Locate the cell with the specified text and output its (x, y) center coordinate. 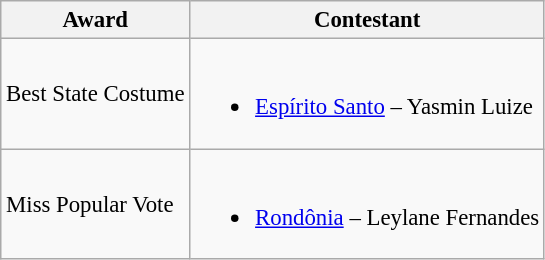
Best State Costume (96, 94)
Rondônia – Leylane Fernandes (368, 204)
Miss Popular Vote (96, 204)
Award (96, 20)
Espírito Santo – Yasmin Luize (368, 94)
Contestant (368, 20)
